Search for the cell housing the specified text and yield its (X, Y) center coordinate. 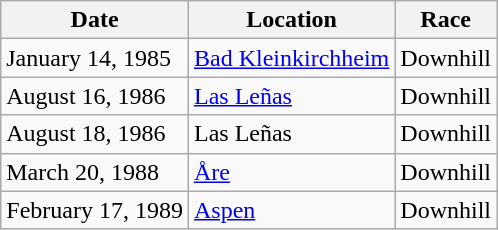
Åre (291, 172)
March 20, 1988 (95, 172)
February 17, 1989 (95, 210)
Aspen (291, 210)
Date (95, 20)
August 18, 1986 (95, 134)
Race (446, 20)
January 14, 1985 (95, 58)
Bad Kleinkirchheim (291, 58)
Location (291, 20)
August 16, 1986 (95, 96)
